Output the (x, y) coordinate of the center of the cell containing the given text.  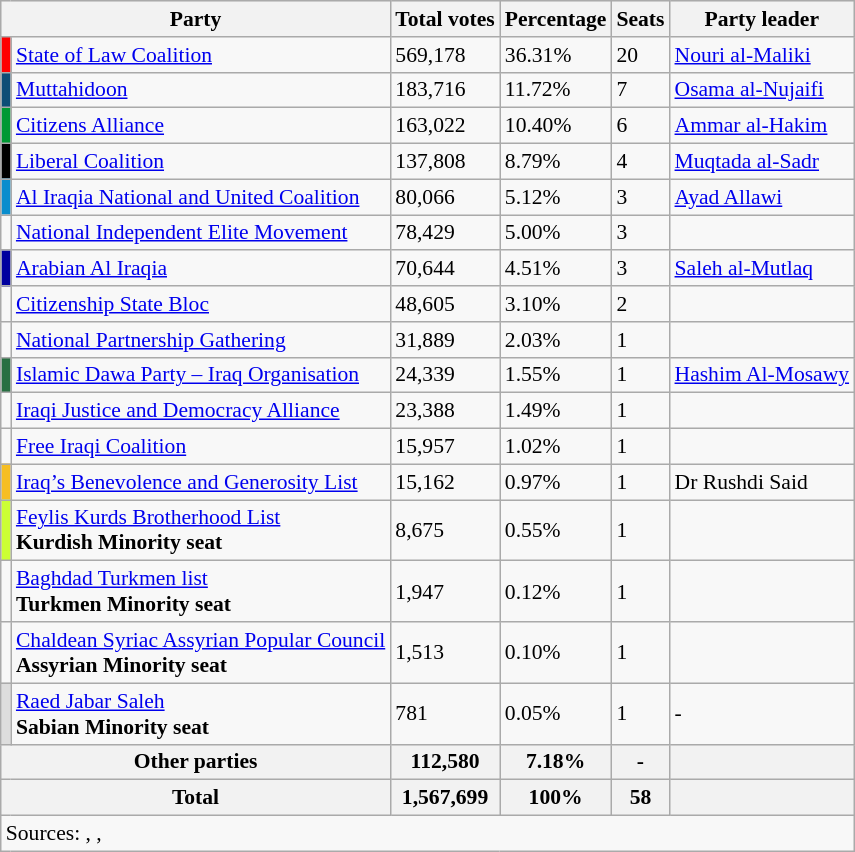
100% (556, 798)
0.97% (556, 482)
137,808 (444, 162)
569,178 (444, 55)
7.18% (556, 762)
Total (196, 798)
4 (640, 162)
183,716 (444, 90)
7 (640, 90)
78,429 (444, 233)
Iraqi Justice and Democracy Alliance (200, 411)
8,675 (444, 530)
Hashim Al-Mosawy (762, 375)
0.55% (556, 530)
0.10% (556, 652)
781 (444, 714)
11.72% (556, 90)
0.05% (556, 714)
15,162 (444, 482)
4.51% (556, 269)
5.12% (556, 197)
Raed Jabar SalehSabian Minority seat (200, 714)
Islamic Dawa Party – Iraq Organisation (200, 375)
Saleh al-Mutlaq (762, 269)
1.49% (556, 411)
Osama al-Nujaifi (762, 90)
10.40% (556, 126)
Al Iraqia National and United Coalition (200, 197)
8.79% (556, 162)
1.02% (556, 447)
Other parties (196, 762)
1,947 (444, 592)
2.03% (556, 340)
Total votes (444, 19)
National Partnership Gathering (200, 340)
Citizenship State Bloc (200, 304)
Sources: , , (428, 834)
National Independent Elite Movement (200, 233)
23,388 (444, 411)
2 (640, 304)
Percentage (556, 19)
31,889 (444, 340)
24,339 (444, 375)
48,605 (444, 304)
5.00% (556, 233)
Dr Rushdi Said (762, 482)
Feylis Kurds Brotherhood ListKurdish Minority seat (200, 530)
1,513 (444, 652)
Free Iraqi Coalition (200, 447)
112,580 (444, 762)
20 (640, 55)
Iraq’s Benevolence and Generosity List (200, 482)
1,567,699 (444, 798)
Ammar al-Hakim (762, 126)
15,957 (444, 447)
Citizens Alliance (200, 126)
Muqtada al-Sadr (762, 162)
80,066 (444, 197)
Nouri al-Maliki (762, 55)
Party leader (762, 19)
58 (640, 798)
Ayad Allawi (762, 197)
1.55% (556, 375)
Arabian Al Iraqia (200, 269)
Party (196, 19)
0.12% (556, 592)
Muttahidoon (200, 90)
6 (640, 126)
163,022 (444, 126)
36.31% (556, 55)
3.10% (556, 304)
70,644 (444, 269)
Baghdad Turkmen listTurkmen Minority seat (200, 592)
Liberal Coalition (200, 162)
Chaldean Syriac Assyrian Popular CouncilAssyrian Minority seat (200, 652)
State of Law Coalition (200, 55)
Seats (640, 19)
